Identify which cell holds the provided text, then report its [X, Y] central coordinate. 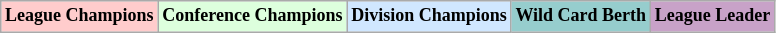
League Leader [712, 16]
Wild Card Berth [580, 16]
Conference Champions [252, 16]
League Champions [80, 16]
Division Champions [429, 16]
